Find where the given text appears and provide that cell's center as [x, y] coordinate. 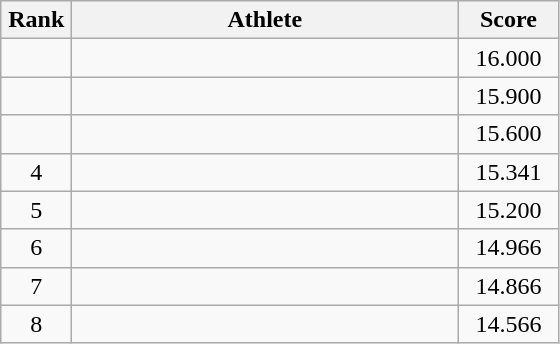
15.600 [508, 134]
Score [508, 20]
Athlete [265, 20]
14.966 [508, 248]
15.900 [508, 96]
8 [36, 324]
6 [36, 248]
5 [36, 210]
15.200 [508, 210]
Rank [36, 20]
4 [36, 172]
16.000 [508, 58]
14.566 [508, 324]
14.866 [508, 286]
7 [36, 286]
15.341 [508, 172]
